Find where the given text appears and provide that cell's center as [X, Y] coordinate. 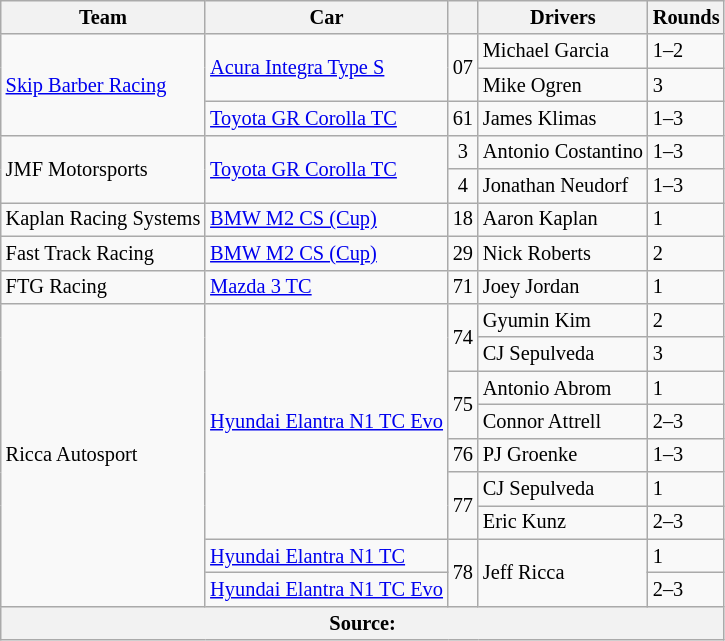
Fast Track Racing [103, 253]
JMF Motorsports [103, 168]
Jonathan Neudorf [563, 186]
Rounds [686, 17]
Ricca Autosport [103, 454]
Kaplan Racing Systems [103, 219]
Source: [363, 623]
1–2 [686, 51]
74 [463, 336]
Antonio Abrom [563, 388]
Connor Attrell [563, 421]
Michael Garcia [563, 51]
Joey Jordan [563, 287]
Car [326, 17]
Eric Kunz [563, 522]
Nick Roberts [563, 253]
07 [463, 68]
Mazda 3 TC [326, 287]
James Klimas [563, 118]
Acura Integra Type S [326, 68]
Team [103, 17]
76 [463, 455]
71 [463, 287]
78 [463, 572]
Mike Ogren [563, 85]
Antonio Costantino [563, 152]
Drivers [563, 17]
PJ Groenke [563, 455]
FTG Racing [103, 287]
29 [463, 253]
77 [463, 506]
Skip Barber Racing [103, 84]
18 [463, 219]
4 [463, 186]
Gyumin Kim [563, 320]
75 [463, 404]
Aaron Kaplan [563, 219]
61 [463, 118]
Jeff Ricca [563, 572]
Hyundai Elantra N1 TC [326, 556]
